Extract the [X, Y] coordinate from the center of the cell holding the provided text.  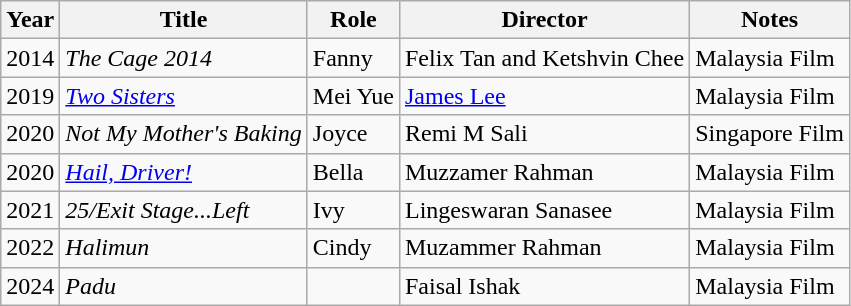
Role [353, 20]
Halimun [184, 248]
Ivy [353, 210]
Muzzamer Rahman [544, 172]
Remi M Sali [544, 134]
Not My Mother's Baking [184, 134]
Bella [353, 172]
Two Sisters [184, 96]
Year [30, 20]
2024 [30, 286]
Joyce [353, 134]
James Lee [544, 96]
Padu [184, 286]
Notes [770, 20]
2022 [30, 248]
Mei Yue [353, 96]
Title [184, 20]
Felix Tan and Ketshvin Chee [544, 58]
Faisal Ishak [544, 286]
Hail, Driver! [184, 172]
2019 [30, 96]
Cindy [353, 248]
Singapore Film [770, 134]
25/Exit Stage...Left [184, 210]
The Cage 2014 [184, 58]
2014 [30, 58]
Lingeswaran Sanasee [544, 210]
Director [544, 20]
Fanny [353, 58]
Muzammer Rahman [544, 248]
2021 [30, 210]
